For the text-containing cell, return its midpoint in [x, y] coordinate format. 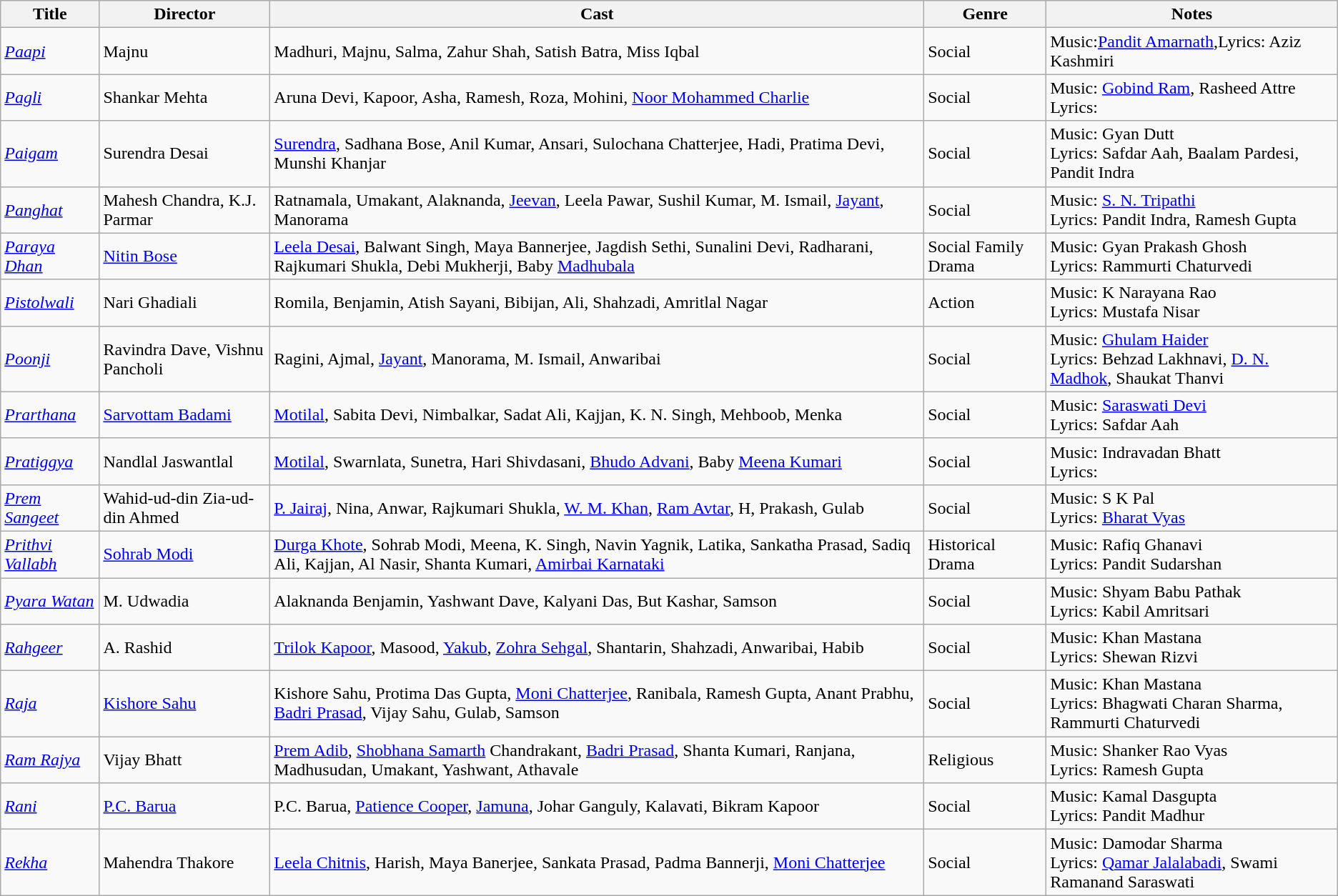
Music: Gyan Prakash GhoshLyrics: Rammurti Chaturvedi [1192, 256]
P.C. Barua [184, 806]
Trilok Kapoor, Masood, Yakub, Zohra Sehgal, Shantarin, Shahzadi, Anwaribai, Habib [598, 647]
Cast [598, 14]
Action [985, 303]
Pratiggya [50, 462]
A. Rashid [184, 647]
Poonji [50, 359]
Director [184, 14]
Music: Damodar SharmaLyrics: Qamar Jalalabadi, Swami Ramanand Saraswati [1192, 862]
Paapi [50, 51]
Nari Ghadiali [184, 303]
Panghat [50, 210]
Notes [1192, 14]
Romila, Benjamin, Atish Sayani, Bibijan, Ali, Shahzadi, Amritlal Nagar [598, 303]
Historical Drama [985, 554]
Prem Adib, Shobhana Samarth Chandrakant, Badri Prasad, Shanta Kumari, Ranjana, Madhusudan, Umakant, Yashwant, Athavale [598, 760]
Paraya Dhan [50, 256]
Music: Shyam Babu PathakLyrics: Kabil Amritsari [1192, 600]
Paigam [50, 154]
Sohrab Modi [184, 554]
Prithvi Vallabh [50, 554]
Rahgeer [50, 647]
Music: Gyan DuttLyrics: Safdar Aah, Baalam Pardesi, Pandit Indra [1192, 154]
Mahesh Chandra, K.J. Parmar [184, 210]
Surendra Desai [184, 154]
Music: S. N. TripathiLyrics: Pandit Indra, Ramesh Gupta [1192, 210]
Mahendra Thakore [184, 862]
Leela Desai, Balwant Singh, Maya Bannerjee, Jagdish Sethi, Sunalini Devi, Radharani, Rajkumari Shukla, Debi Mukherji, Baby Madhubala [598, 256]
Kishore Sahu [184, 704]
Aruna Devi, Kapoor, Asha, Ramesh, Roza, Mohini, Noor Mohammed Charlie [598, 97]
Pistolwali [50, 303]
Motilal, Sabita Devi, Nimbalkar, Sadat Ali, Kajjan, K. N. Singh, Mehboob, Menka [598, 414]
Nandlal Jaswantlal [184, 462]
Vijay Bhatt [184, 760]
Motilal, Swarnlata, Sunetra, Hari Shivdasani, Bhudo Advani, Baby Meena Kumari [598, 462]
Kishore Sahu, Protima Das Gupta, Moni Chatterjee, Ranibala, Ramesh Gupta, Anant Prabhu, Badri Prasad, Vijay Sahu, Gulab, Samson [598, 704]
Leela Chitnis, Harish, Maya Banerjee, Sankata Prasad, Padma Bannerji, Moni Chatterjee [598, 862]
P. Jairaj, Nina, Anwar, Rajkumari Shukla, W. M. Khan, Ram Avtar, H, Prakash, Gulab [598, 507]
Title [50, 14]
Social Family Drama [985, 256]
Majnu [184, 51]
M. Udwadia [184, 600]
Rani [50, 806]
Pyara Watan [50, 600]
Rekha [50, 862]
Ragini, Ajmal, Jayant, Manorama, M. Ismail, Anwaribai [598, 359]
Music: Khan MastanaLyrics: Shewan Rizvi [1192, 647]
Music: S K PalLyrics: Bharat Vyas [1192, 507]
Music: Saraswati DeviLyrics: Safdar Aah [1192, 414]
Prarthana [50, 414]
Alaknanda Benjamin, Yashwant Dave, Kalyani Das, But Kashar, Samson [598, 600]
Music:Pandit Amarnath,Lyrics: Aziz Kashmiri [1192, 51]
Wahid-ud-din Zia-ud-din Ahmed [184, 507]
Religious [985, 760]
Music: Rafiq GhanaviLyrics: Pandit Sudarshan [1192, 554]
Music: Khan MastanaLyrics: Bhagwati Charan Sharma, Rammurti Chaturvedi [1192, 704]
Music: K Narayana RaoLyrics: Mustafa Nisar [1192, 303]
Prem Sangeet [50, 507]
Sarvottam Badami [184, 414]
Music: Gobind Ram, Rasheed Attre Lyrics: [1192, 97]
Genre [985, 14]
Ratnamala, Umakant, Alaknanda, Jeevan, Leela Pawar, Sushil Kumar, M. Ismail, Jayant, Manorama [598, 210]
Surendra, Sadhana Bose, Anil Kumar, Ansari, Sulochana Chatterjee, Hadi, Pratima Devi, Munshi Khanjar [598, 154]
Shankar Mehta [184, 97]
Pagli [50, 97]
Music: Indravadan BhattLyrics: [1192, 462]
Music: Shanker Rao VyasLyrics: Ramesh Gupta [1192, 760]
P.C. Barua, Patience Cooper, Jamuna, Johar Ganguly, Kalavati, Bikram Kapoor [598, 806]
Music: Kamal DasguptaLyrics: Pandit Madhur [1192, 806]
Madhuri, Majnu, Salma, Zahur Shah, Satish Batra, Miss Iqbal [598, 51]
Durga Khote, Sohrab Modi, Meena, K. Singh, Navin Yagnik, Latika, Sankatha Prasad, Sadiq Ali, Kajjan, Al Nasir, Shanta Kumari, Amirbai Karnataki [598, 554]
Ravindra Dave, Vishnu Pancholi [184, 359]
Ram Rajya [50, 760]
Raja [50, 704]
Music: Ghulam HaiderLyrics: Behzad Lakhnavi, D. N. Madhok, Shaukat Thanvi [1192, 359]
Nitin Bose [184, 256]
